Capture the cell that displays the provided text and extract its [X, Y] central coordinate. 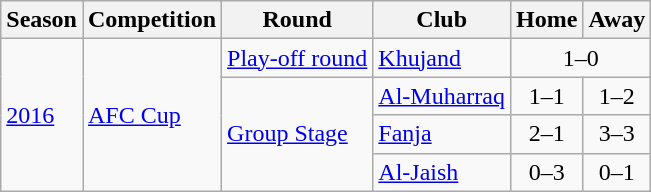
AFC Cup [152, 115]
Home [547, 20]
Khujand [442, 58]
1–2 [617, 96]
Competition [152, 20]
Round [298, 20]
2016 [42, 115]
3–3 [617, 134]
0–3 [547, 172]
Season [42, 20]
Al-Muharraq [442, 96]
2–1 [547, 134]
Away [617, 20]
1–1 [547, 96]
0–1 [617, 172]
Group Stage [298, 134]
Play-off round [298, 58]
Club [442, 20]
Al-Jaish [442, 172]
Fanja [442, 134]
1–0 [581, 58]
